Locate the cell with the specified text and output its (x, y) center coordinate. 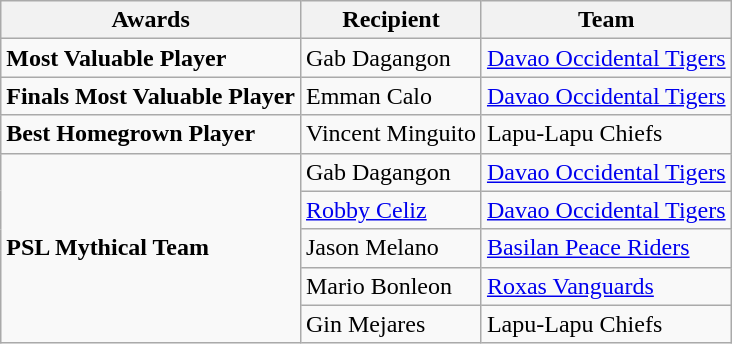
Emman Calo (390, 96)
Best Homegrown Player (151, 134)
Robby Celiz (390, 210)
Jason Melano (390, 248)
Finals Most Valuable Player (151, 96)
PSL Mythical Team (151, 248)
Recipient (390, 20)
Team (606, 20)
Roxas Vanguards (606, 286)
Gin Mejares (390, 324)
Vincent Minguito (390, 134)
Basilan Peace Riders (606, 248)
Awards (151, 20)
Most Valuable Player (151, 58)
Mario Bonleon (390, 286)
